From the cell containing the given text, extract its center point as (x, y) coordinate. 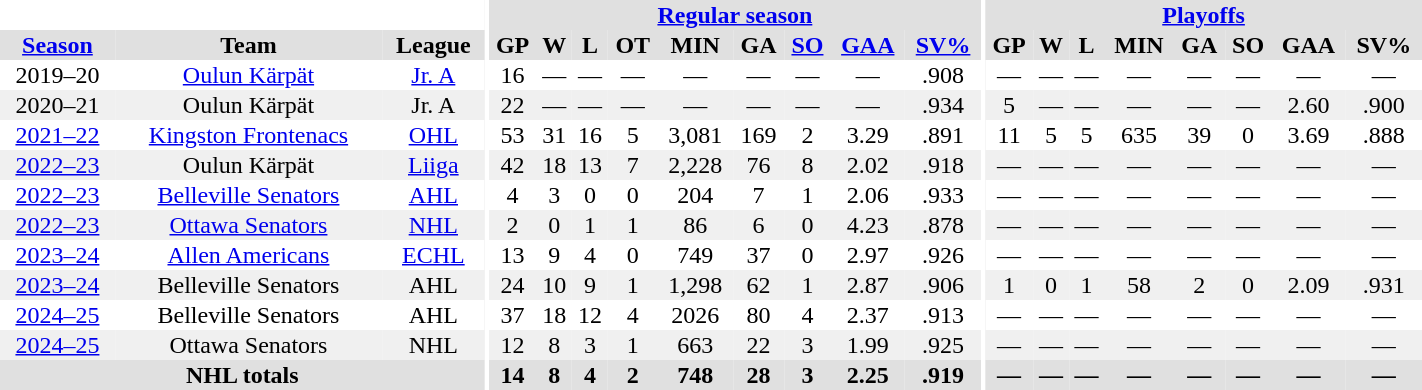
.888 (1384, 135)
3.29 (868, 135)
6 (758, 225)
4.23 (868, 225)
2.60 (1308, 105)
10 (555, 285)
.933 (943, 195)
OT (633, 45)
53 (513, 135)
86 (696, 225)
2.37 (868, 315)
14 (513, 375)
62 (758, 285)
2,228 (696, 165)
11 (1009, 135)
.908 (943, 75)
2.09 (1308, 285)
2020–21 (58, 105)
42 (513, 165)
Team (248, 45)
.878 (943, 225)
ECHL (434, 255)
635 (1138, 135)
OHL (434, 135)
.934 (943, 105)
Playoffs (1204, 15)
NHL totals (242, 375)
80 (758, 315)
169 (758, 135)
.891 (943, 135)
2026 (696, 315)
2.02 (868, 165)
1.99 (868, 345)
58 (1138, 285)
.931 (1384, 285)
.913 (943, 315)
League (434, 45)
748 (696, 375)
Season (58, 45)
24 (513, 285)
1,298 (696, 285)
Regular season (736, 15)
76 (758, 165)
3,081 (696, 135)
39 (1200, 135)
749 (696, 255)
663 (696, 345)
Liiga (434, 165)
2.87 (868, 285)
Allen Americans (248, 255)
2019–20 (58, 75)
.906 (943, 285)
Kingston Frontenacs (248, 135)
204 (696, 195)
2021–22 (58, 135)
2.06 (868, 195)
.925 (943, 345)
3.69 (1308, 135)
.926 (943, 255)
31 (555, 135)
.919 (943, 375)
2.25 (868, 375)
.900 (1384, 105)
.918 (943, 165)
2.97 (868, 255)
28 (758, 375)
